Return the (X, Y) coordinate for the center point of the cell that contains the specified text.  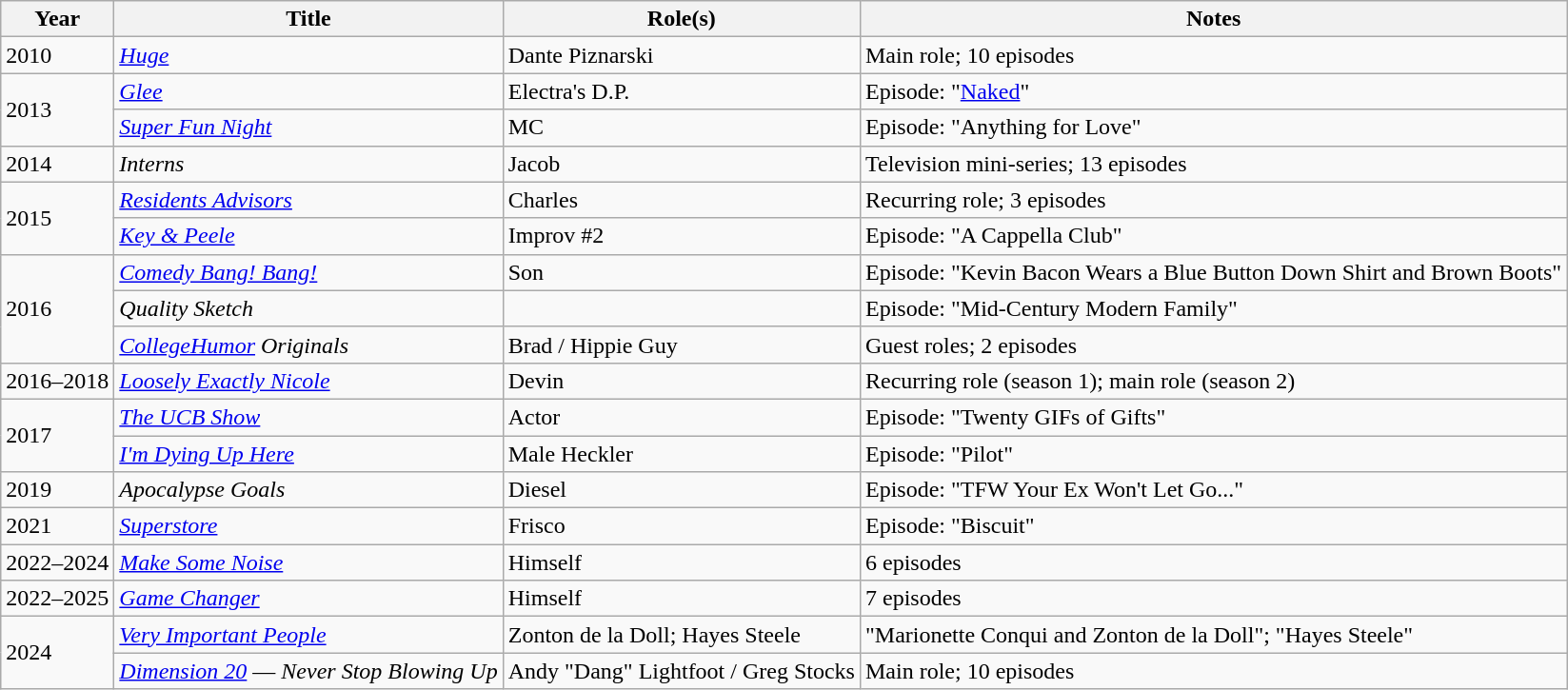
2022–2024 (57, 562)
Glee (308, 91)
I'm Dying Up Here (308, 454)
2016 (57, 308)
Very Important People (308, 635)
Episode: "TFW Your Ex Won't Let Go..." (1213, 490)
2022–2025 (57, 599)
Quality Sketch (308, 308)
2019 (57, 490)
"Marionette Conqui and Zonton de la Doll"; "Hayes Steele" (1213, 635)
Recurring role; 3 episodes (1213, 200)
Zonton de la Doll; Hayes Steele (682, 635)
Episode: "Pilot" (1213, 454)
2010 (57, 55)
2015 (57, 218)
Devin (682, 381)
Brad / Hippie Guy (682, 345)
Notes (1213, 19)
Year (57, 19)
Comedy Bang! Bang! (308, 272)
Improv #2 (682, 236)
2014 (57, 164)
Dante Piznarski (682, 55)
Diesel (682, 490)
Apocalypse Goals (308, 490)
Andy "Dang" Lightfoot / Greg Stocks (682, 671)
Super Fun Night (308, 128)
Interns (308, 164)
Son (682, 272)
2013 (57, 109)
7 episodes (1213, 599)
2024 (57, 653)
Huge (308, 55)
Residents Advisors (308, 200)
Key & Peele (308, 236)
Episode: "A Cappella Club" (1213, 236)
Guest roles; 2 episodes (1213, 345)
Role(s) (682, 19)
Loosely Exactly Nicole (308, 381)
Electra's D.P. (682, 91)
Episode: "Biscuit" (1213, 526)
6 episodes (1213, 562)
2021 (57, 526)
Episode: "Twenty GIFs of Gifts" (1213, 417)
Jacob (682, 164)
Frisco (682, 526)
2016–2018 (57, 381)
Episode: "Naked" (1213, 91)
Television mini-series; 13 episodes (1213, 164)
Superstore (308, 526)
Male Heckler (682, 454)
MC (682, 128)
Game Changer (308, 599)
Title (308, 19)
Episode: "Anything for Love" (1213, 128)
Dimension 20 — Never Stop Blowing Up (308, 671)
Episode: "Kevin Bacon Wears a Blue Button Down Shirt and Brown Boots" (1213, 272)
Charles (682, 200)
2017 (57, 435)
The UCB Show (308, 417)
Recurring role (season 1); main role (season 2) (1213, 381)
Make Some Noise (308, 562)
Actor (682, 417)
CollegeHumor Originals (308, 345)
Episode: "Mid-Century Modern Family" (1213, 308)
